Locate the cell with the specified text and output its [X, Y] center coordinate. 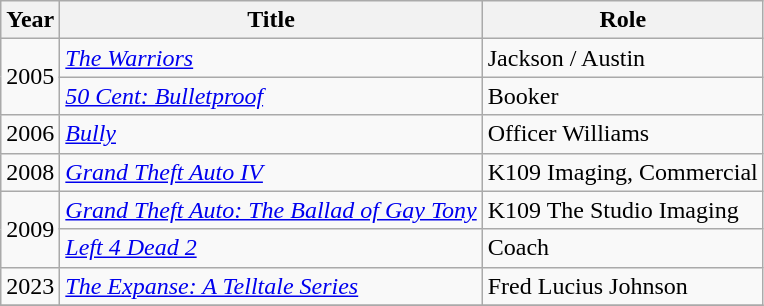
50 Cent: Bulletproof [271, 96]
2006 [30, 134]
Jackson / Austin [622, 58]
K109 The Studio Imaging [622, 210]
Grand Theft Auto IV [271, 172]
Year [30, 20]
Left 4 Dead 2 [271, 248]
Bully [271, 134]
K109 Imaging, Commercial [622, 172]
Officer Williams [622, 134]
2023 [30, 286]
The Warriors [271, 58]
The Expanse: A Telltale Series [271, 286]
2009 [30, 229]
Booker [622, 96]
Role [622, 20]
Fred Lucius Johnson [622, 286]
Grand Theft Auto: The Ballad of Gay Tony [271, 210]
Title [271, 20]
2005 [30, 77]
Coach [622, 248]
2008 [30, 172]
